Identify which cell holds the provided text, then report its (X, Y) central coordinate. 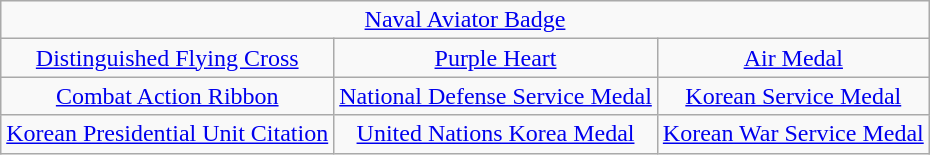
Korean Presidential Unit Citation (168, 134)
Distinguished Flying Cross (168, 58)
National Defense Service Medal (496, 96)
Korean War Service Medal (793, 134)
Naval Aviator Badge (466, 20)
United Nations Korea Medal (496, 134)
Purple Heart (496, 58)
Korean Service Medal (793, 96)
Combat Action Ribbon (168, 96)
Air Medal (793, 58)
